Output the (x, y) coordinate of the center of the cell containing the given text.  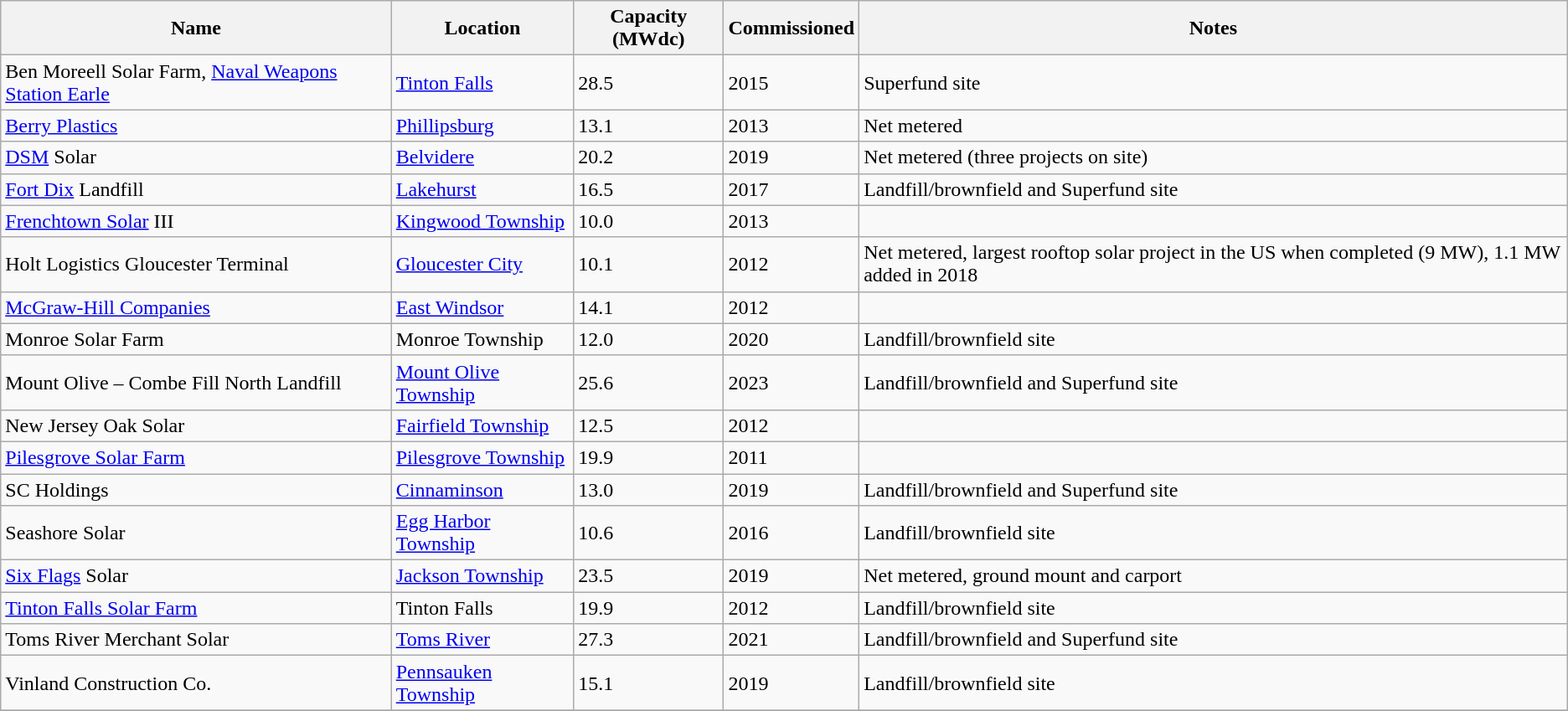
McGraw-Hill Companies (196, 307)
Tinton Falls Solar Farm (196, 608)
Frenchtown Solar III (196, 221)
Toms River Merchant Solar (196, 640)
12.0 (648, 339)
2017 (792, 189)
Capacity (MWdc) (648, 28)
2011 (792, 457)
Net metered, largest rooftop solar project in the US when completed (9 MW), 1.1 MW added in 2018 (1214, 265)
10.0 (648, 221)
Gloucester City (482, 265)
10.1 (648, 265)
Net metered, ground mount and carport (1214, 576)
Net metered (three projects on site) (1214, 157)
Cinnaminson (482, 490)
Berry Plastics (196, 126)
Seashore Solar (196, 533)
28.5 (648, 82)
Phillipsburg (482, 126)
14.1 (648, 307)
2023 (792, 382)
Ben Moreell Solar Farm, Naval Weapons Station Earle (196, 82)
Pilesgrove Solar Farm (196, 457)
Lakehurst (482, 189)
Belvidere (482, 157)
Pilesgrove Township (482, 457)
Location (482, 28)
Net metered (1214, 126)
Kingwood Township (482, 221)
Fort Dix Landfill (196, 189)
25.6 (648, 382)
Monroe Township (482, 339)
Vinland Construction Co. (196, 683)
2015 (792, 82)
Mount Olive – Combe Fill North Landfill (196, 382)
Pennsauken Township (482, 683)
Name (196, 28)
10.6 (648, 533)
12.5 (648, 425)
Monroe Solar Farm (196, 339)
Jackson Township (482, 576)
New Jersey Oak Solar (196, 425)
Mount Olive Township (482, 382)
27.3 (648, 640)
Superfund site (1214, 82)
DSM Solar (196, 157)
East Windsor (482, 307)
Holt Logistics Gloucester Terminal (196, 265)
Fairfield Township (482, 425)
2020 (792, 339)
Notes (1214, 28)
Toms River (482, 640)
SC Holdings (196, 490)
20.2 (648, 157)
2021 (792, 640)
Egg Harbor Township (482, 533)
Commissioned (792, 28)
23.5 (648, 576)
Six Flags Solar (196, 576)
13.0 (648, 490)
2016 (792, 533)
16.5 (648, 189)
15.1 (648, 683)
13.1 (648, 126)
